For the text-containing cell, return its midpoint in [X, Y] coordinate format. 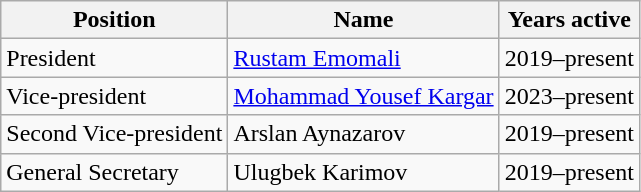
Mohammad Yousef Kargar [364, 96]
Ulugbek Karimov [364, 172]
Name [364, 20]
President [114, 58]
Arslan Aynazarov [364, 134]
Vice-president [114, 96]
2023–present [569, 96]
Years active [569, 20]
Second Vice-president [114, 134]
Position [114, 20]
Rustam Emomali [364, 58]
General Secretary [114, 172]
